Locate the cell with the specified text and output its [x, y] center coordinate. 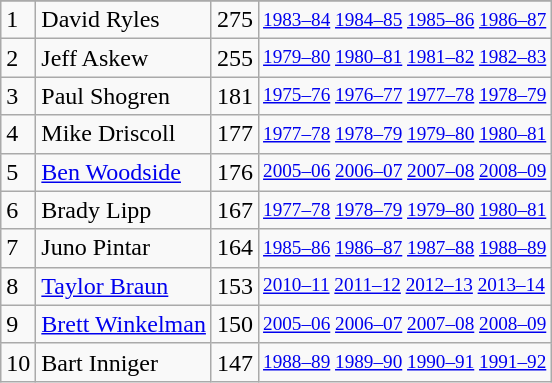
9 [18, 324]
177 [234, 134]
Taylor Braun [124, 286]
Mike Driscoll [124, 134]
8 [18, 286]
2 [18, 58]
Brady Lipp [124, 210]
150 [234, 324]
1983–84 1984–85 1985–86 1986–87 [404, 20]
6 [18, 210]
Brett Winkelman [124, 324]
Bart Inniger [124, 362]
David Ryles [124, 20]
164 [234, 248]
1979–80 1980–81 1981–82 1982–83 [404, 58]
Juno Pintar [124, 248]
Jeff Askew [124, 58]
1985–86 1986–87 1987–88 1988–89 [404, 248]
10 [18, 362]
176 [234, 172]
181 [234, 96]
147 [234, 362]
275 [234, 20]
5 [18, 172]
255 [234, 58]
4 [18, 134]
1975–76 1976–77 1977–78 1978–79 [404, 96]
7 [18, 248]
3 [18, 96]
Paul Shogren [124, 96]
Ben Woodside [124, 172]
2010–11 2011–12 2012–13 2013–14 [404, 286]
153 [234, 286]
1988–89 1989–90 1990–91 1991–92 [404, 362]
1 [18, 20]
167 [234, 210]
